Scan for the cell matching the given text and deliver its (X, Y) coordinate at center. 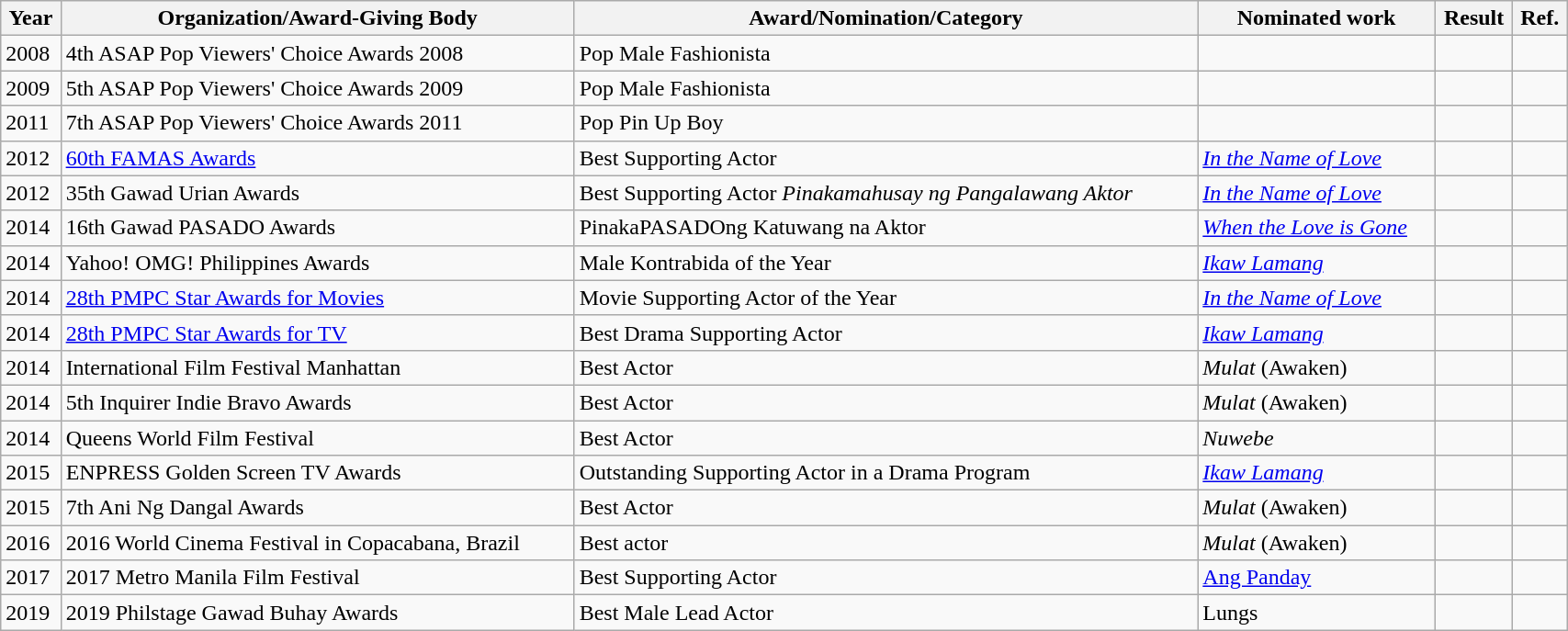
2011 (31, 123)
Best actor (886, 543)
28th PMPC Star Awards for TV (318, 332)
2017 (31, 578)
2019 (31, 613)
2017 Metro Manila Film Festival (318, 578)
2019 Philstage Gawad Buhay Awards (318, 613)
2016 World Cinema Festival in Copacabana, Brazil (318, 543)
Pop Pin Up Boy (886, 123)
2016 (31, 543)
International Film Festival Manhattan (318, 367)
ENPRESS Golden Screen TV Awards (318, 473)
Award/Nomination/Category (886, 18)
5th ASAP Pop Viewers' Choice Awards 2009 (318, 88)
Best Male Lead Actor (886, 613)
Best Supporting Actor Pinakamahusay ng Pangalawang Aktor (886, 193)
2009 (31, 88)
Ref. (1540, 18)
7th ASAP Pop Viewers' Choice Awards 2011 (318, 123)
Yahoo! OMG! Philippines Awards (318, 263)
4th ASAP Pop Viewers' Choice Awards 2008 (318, 53)
28th PMPC Star Awards for Movies (318, 298)
60th FAMAS Awards (318, 158)
Nominated work (1317, 18)
Male Kontrabida of the Year (886, 263)
Queens World Film Festival (318, 438)
PinakaPASADOng Katuwang na Aktor (886, 228)
35th Gawad Urian Awards (318, 193)
Lungs (1317, 613)
Outstanding Supporting Actor in a Drama Program (886, 473)
Result (1473, 18)
5th Inquirer Indie Bravo Awards (318, 402)
Best Drama Supporting Actor (886, 332)
Organization/Award-Giving Body (318, 18)
7th Ani Ng Dangal Awards (318, 508)
Movie Supporting Actor of the Year (886, 298)
16th Gawad PASADO Awards (318, 228)
When the Love is Gone (1317, 228)
Year (31, 18)
Ang Panday (1317, 578)
2008 (31, 53)
Nuwebe (1317, 438)
